Capture the cell that displays the provided text and extract its (X, Y) central coordinate. 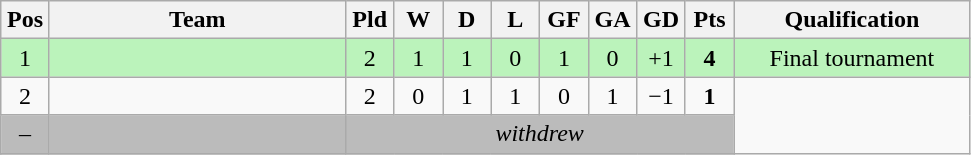
D (466, 20)
GD (662, 20)
−1 (662, 96)
Team (197, 20)
W (418, 20)
Pld (370, 20)
withdrew (539, 134)
– (26, 134)
GF (564, 20)
+1 (662, 58)
4 (710, 58)
Pos (26, 20)
Qualification (852, 20)
Pts (710, 20)
GA (612, 20)
L (516, 20)
Final tournament (852, 58)
